For the text-containing cell, return its midpoint in [x, y] coordinate format. 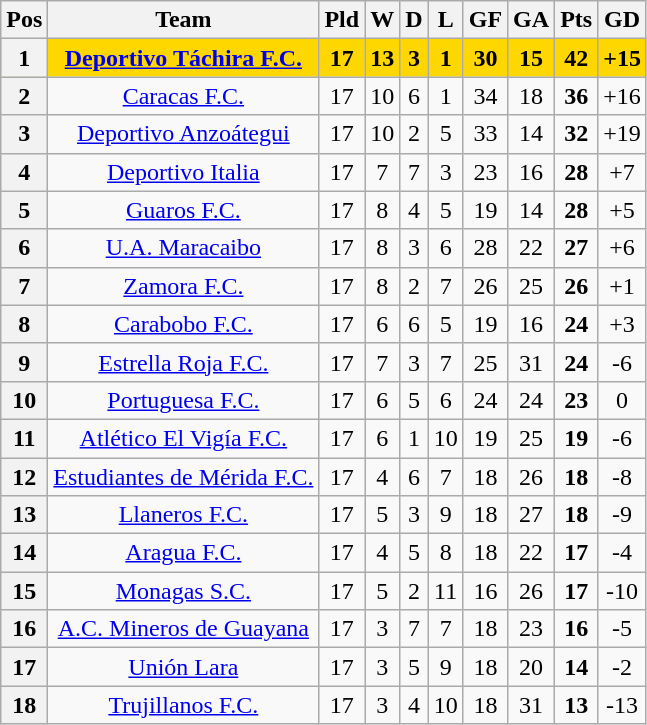
Pld [342, 20]
Atlético El Vigía F.C. [184, 438]
-10 [622, 591]
Estrella Roja F.C. [184, 362]
Team [184, 20]
Guaros F.C. [184, 210]
+16 [622, 96]
GD [622, 20]
30 [485, 58]
Portuguesa F.C. [184, 400]
Aragua F.C. [184, 553]
Unión Lara [184, 667]
34 [485, 96]
Caracas F.C. [184, 96]
+5 [622, 210]
Deportivo Italia [184, 172]
Deportivo Anzoátegui [184, 134]
-13 [622, 705]
-2 [622, 667]
-4 [622, 553]
L [446, 20]
Zamora F.C. [184, 286]
+6 [622, 248]
Monagas S.C. [184, 591]
+19 [622, 134]
-9 [622, 515]
Pts [576, 20]
42 [576, 58]
A.C. Mineros de Guayana [184, 629]
32 [576, 134]
+1 [622, 286]
20 [532, 667]
U.A. Maracaibo [184, 248]
+3 [622, 324]
Trujillanos F.C. [184, 705]
0 [622, 400]
36 [576, 96]
Deportivo Táchira F.C. [184, 58]
-5 [622, 629]
Carabobo F.C. [184, 324]
W [382, 20]
-8 [622, 477]
GA [532, 20]
12 [24, 477]
+15 [622, 58]
Pos [24, 20]
D [414, 20]
+7 [622, 172]
Llaneros F.C. [184, 515]
33 [485, 134]
GF [485, 20]
Estudiantes de Mérida F.C. [184, 477]
